Identify which cell holds the provided text, then report its [X, Y] central coordinate. 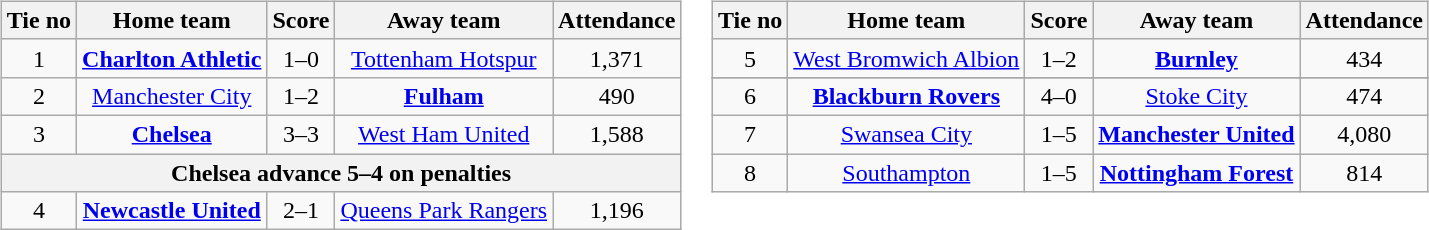
1 [38, 58]
814 [1364, 173]
1–0 [301, 58]
Southampton [906, 173]
7 [750, 134]
6 [750, 96]
490 [617, 96]
Queens Park Rangers [444, 211]
Chelsea [172, 134]
1,196 [617, 211]
4 [38, 211]
Manchester City [172, 96]
3 [38, 134]
Manchester United [1196, 134]
4–0 [1059, 96]
1,371 [617, 58]
Nottingham Forest [1196, 173]
Fulham [444, 96]
4,080 [1364, 134]
5 [750, 58]
8 [750, 173]
Burnley [1196, 58]
434 [1364, 58]
West Bromwich Albion [906, 58]
2 [38, 96]
1,588 [617, 134]
Stoke City [1196, 96]
Tottenham Hotspur [444, 58]
West Ham United [444, 134]
474 [1364, 96]
Charlton Athletic [172, 58]
Newcastle United [172, 211]
Chelsea advance 5–4 on penalties [341, 173]
Blackburn Rovers [906, 96]
2–1 [301, 211]
Swansea City [906, 134]
3–3 [301, 134]
